Find where the given text appears and provide that cell's center as (x, y) coordinate. 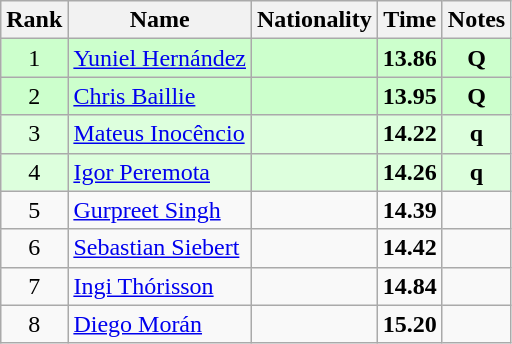
Gurpreet Singh (160, 210)
2 (34, 96)
Notes (476, 20)
13.95 (410, 96)
Sebastian Siebert (160, 248)
14.39 (410, 210)
5 (34, 210)
6 (34, 248)
3 (34, 134)
Rank (34, 20)
14.22 (410, 134)
1 (34, 58)
8 (34, 324)
14.26 (410, 172)
Nationality (315, 20)
Igor Peremota (160, 172)
14.84 (410, 286)
Name (160, 20)
Diego Morán (160, 324)
4 (34, 172)
7 (34, 286)
14.42 (410, 248)
Mateus Inocêncio (160, 134)
Yuniel Hernández (160, 58)
Chris Baillie (160, 96)
Ingi Thórisson (160, 286)
13.86 (410, 58)
15.20 (410, 324)
Time (410, 20)
